Search for the cell housing the specified text and yield its (x, y) center coordinate. 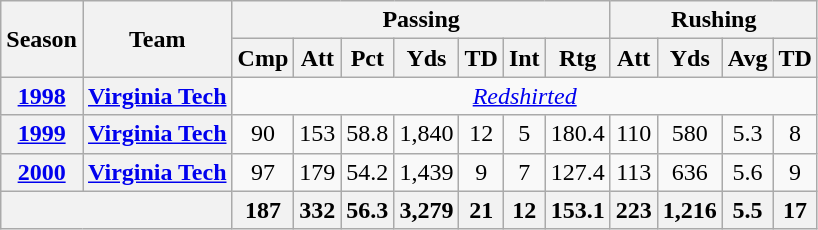
8 (795, 134)
5.6 (748, 172)
187 (263, 210)
636 (690, 172)
1998 (42, 96)
90 (263, 134)
110 (634, 134)
Int (524, 58)
223 (634, 210)
127.4 (578, 172)
17 (795, 210)
179 (318, 172)
7 (524, 172)
580 (690, 134)
Avg (748, 58)
1,439 (426, 172)
153 (318, 134)
113 (634, 172)
1,840 (426, 134)
153.1 (578, 210)
2000 (42, 172)
97 (263, 172)
3,279 (426, 210)
Passing (421, 20)
21 (481, 210)
Season (42, 39)
5.3 (748, 134)
5 (524, 134)
58.8 (368, 134)
1,216 (690, 210)
Team (157, 39)
Redshirted (524, 96)
Cmp (263, 58)
180.4 (578, 134)
1999 (42, 134)
Rtg (578, 58)
56.3 (368, 210)
54.2 (368, 172)
Pct (368, 58)
5.5 (748, 210)
332 (318, 210)
Rushing (714, 20)
